Detect which cell encompasses the target text, then output its (X, Y) center coordinate. 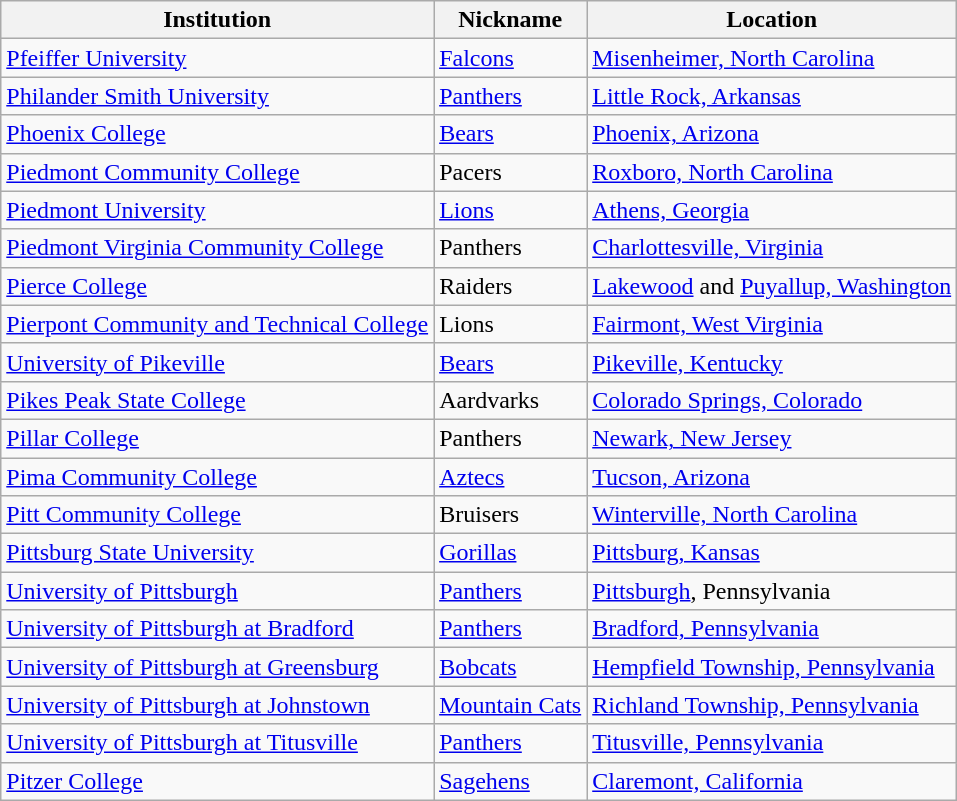
Pikes Peak State College (218, 400)
Tucson, Arizona (772, 477)
Lakewood and Puyallup, Washington (772, 286)
University of Pikeville (218, 362)
Institution (218, 20)
Pierce College (218, 286)
Piedmont Community College (218, 172)
Piedmont University (218, 210)
Richland Township, Pennsylvania (772, 705)
Location (772, 20)
Gorillas (510, 553)
Pittsburg State University (218, 553)
Winterville, North Carolina (772, 515)
University of Pittsburgh at Bradford (218, 629)
Pacers (510, 172)
Aztecs (510, 477)
Mountain Cats (510, 705)
Bobcats (510, 667)
Phoenix, Arizona (772, 134)
University of Pittsburgh at Johnstown (218, 705)
Falcons (510, 58)
Pittsburg, Kansas (772, 553)
Aardvarks (510, 400)
Pitzer College (218, 781)
Fairmont, West Virginia (772, 324)
Phoenix College (218, 134)
Misenheimer, North Carolina (772, 58)
Hempfield Township, Pennsylvania (772, 667)
Charlottesville, Virginia (772, 248)
Piedmont Virginia Community College (218, 248)
Claremont, California (772, 781)
Pillar College (218, 438)
Pitt Community College (218, 515)
University of Pittsburgh (218, 591)
Raiders (510, 286)
Colorado Springs, Colorado (772, 400)
Pittsburgh, Pennsylvania (772, 591)
Roxboro, North Carolina (772, 172)
Pikeville, Kentucky (772, 362)
Pierpont Community and Technical College (218, 324)
Newark, New Jersey (772, 438)
Athens, Georgia (772, 210)
Bruisers (510, 515)
Philander Smith University (218, 96)
Pima Community College (218, 477)
Bradford, Pennsylvania (772, 629)
Nickname (510, 20)
Pfeiffer University (218, 58)
University of Pittsburgh at Titusville (218, 743)
University of Pittsburgh at Greensburg (218, 667)
Sagehens (510, 781)
Titusville, Pennsylvania (772, 743)
Little Rock, Arkansas (772, 96)
